Scan for the cell matching the given text and deliver its (x, y) coordinate at center. 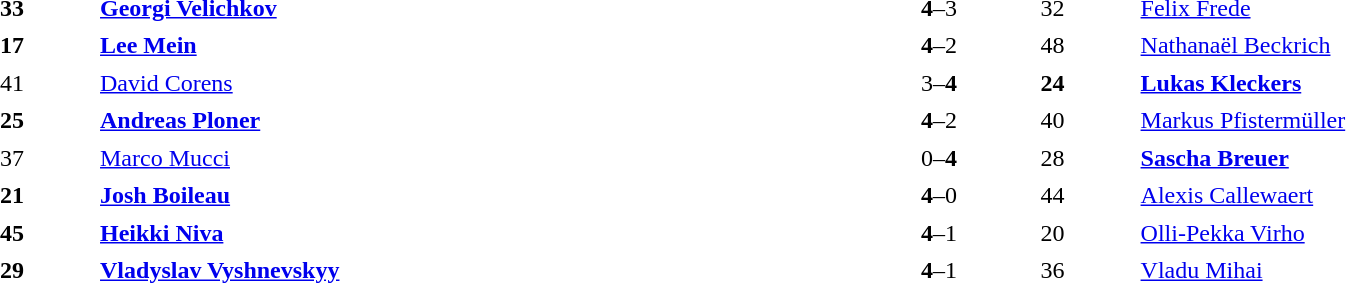
Marco Mucci (469, 158)
48 (1086, 45)
28 (1086, 158)
Josh Boileau (469, 195)
20 (1086, 233)
4–1 (938, 233)
0–4 (938, 158)
Lee Mein (469, 45)
3–4 (938, 83)
44 (1086, 195)
24 (1086, 83)
Heikki Niva (469, 233)
4–0 (938, 195)
40 (1086, 121)
David Corens (469, 83)
Andreas Ploner (469, 121)
